Return the [X, Y] coordinate for the center point of the cell that contains the specified text.  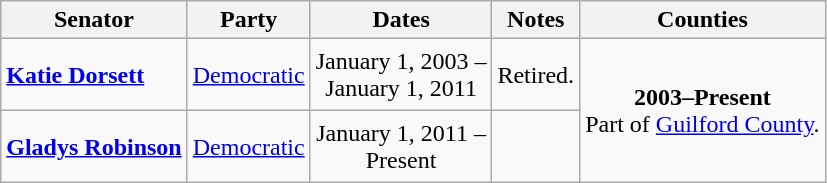
Notes [536, 20]
Counties [703, 20]
Katie Dorsett [94, 75]
2003–Present Part of Guilford County. [703, 111]
Gladys Robinson [94, 147]
Party [248, 20]
January 1, 2011 – Present [401, 147]
January 1, 2003 – January 1, 2011 [401, 75]
Senator [94, 20]
Dates [401, 20]
Retired. [536, 75]
